Provide the (x, y) coordinate of the cell's center where the given text is located.  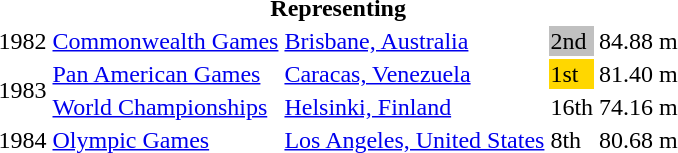
1st (572, 74)
Pan American Games (166, 74)
Brisbane, Australia (414, 41)
Caracas, Venezuela (414, 74)
16th (572, 107)
Helsinki, Finland (414, 107)
Commonwealth Games (166, 41)
World Championships (166, 107)
2nd (572, 41)
